Find where the given text appears and provide that cell's center as (x, y) coordinate. 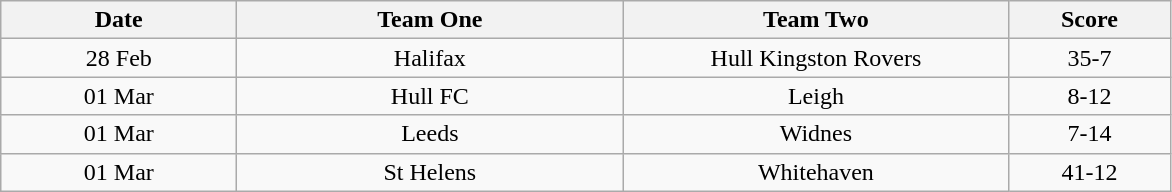
Hull Kingston Rovers (816, 58)
Leeds (430, 134)
Hull FC (430, 96)
35-7 (1090, 58)
Date (119, 20)
28 Feb (119, 58)
8-12 (1090, 96)
7-14 (1090, 134)
Halifax (430, 58)
Score (1090, 20)
Widnes (816, 134)
Team One (430, 20)
Whitehaven (816, 172)
41-12 (1090, 172)
Team Two (816, 20)
St Helens (430, 172)
Leigh (816, 96)
